Identify which cell holds the provided text, then report its (X, Y) central coordinate. 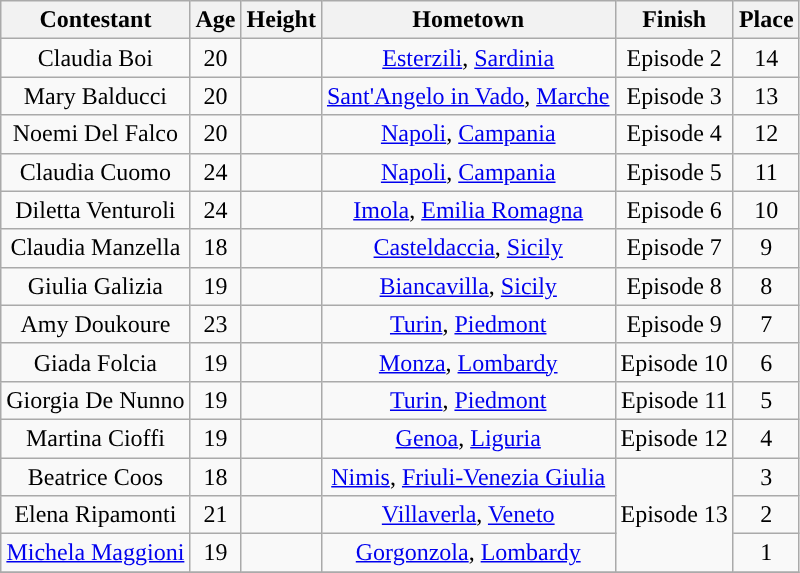
Episode 10 (674, 362)
23 (216, 324)
Height (281, 20)
Episode 13 (674, 515)
Giorgia De Nunno (96, 400)
Giulia Galizia (96, 286)
Martina Cioffi (96, 438)
Episode 7 (674, 248)
Episode 3 (674, 96)
Michela Maggioni (96, 553)
Claudia Cuomo (96, 172)
Episode 4 (674, 134)
Nimis, Friuli-Venezia Giulia (468, 477)
Biancavilla, Sicily (468, 286)
21 (216, 515)
Diletta Venturoli (96, 210)
Sant'Angelo in Vado, Marche (468, 96)
12 (766, 134)
Episode 12 (674, 438)
Genoa, Liguria (468, 438)
13 (766, 96)
3 (766, 477)
Contestant (96, 20)
Episode 5 (674, 172)
Age (216, 20)
5 (766, 400)
14 (766, 58)
Place (766, 20)
4 (766, 438)
9 (766, 248)
Gorgonzola, Lombardy (468, 553)
Monza, Lombardy (468, 362)
Episode 11 (674, 400)
Hometown (468, 20)
Amy Doukoure (96, 324)
1 (766, 553)
6 (766, 362)
Claudia Boi (96, 58)
8 (766, 286)
Claudia Manzella (96, 248)
Noemi Del Falco (96, 134)
Giada Folcia (96, 362)
Beatrice Coos (96, 477)
Episode 6 (674, 210)
2 (766, 515)
Episode 9 (674, 324)
Finish (674, 20)
7 (766, 324)
Imola, Emilia Romagna (468, 210)
Mary Balducci (96, 96)
Episode 2 (674, 58)
Esterzili, Sardinia (468, 58)
Episode 8 (674, 286)
11 (766, 172)
Elena Ripamonti (96, 515)
Casteldaccia, Sicily (468, 248)
10 (766, 210)
Villaverla, Veneto (468, 515)
